Extract the (X, Y) coordinate from the center of the cell holding the provided text.  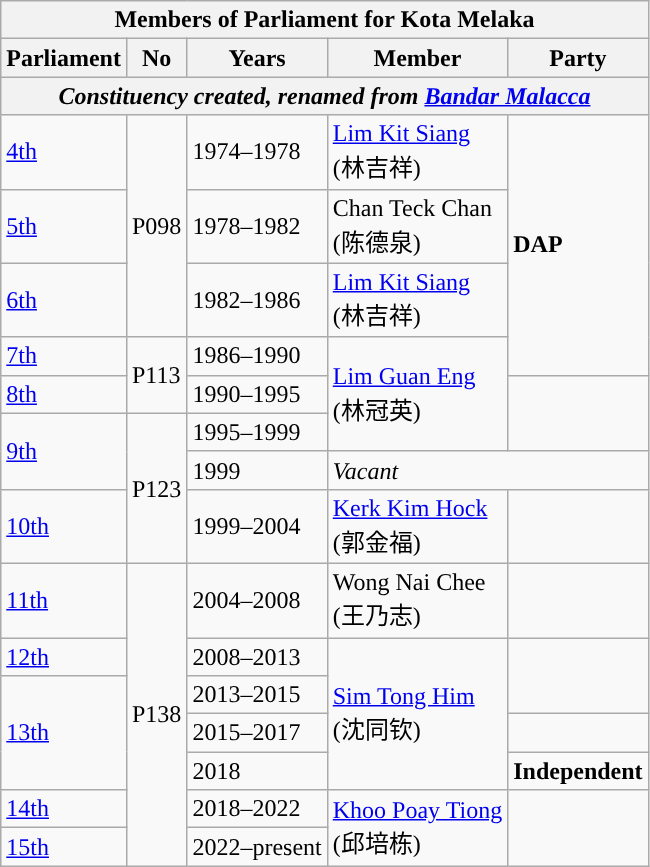
9th (64, 451)
1974–1978 (257, 152)
2018 (257, 771)
1978–1982 (257, 226)
Independent (578, 771)
Constituency created, renamed from Bandar Malacca (324, 96)
10th (64, 526)
Khoo Poay Tiong (邱培栋) (417, 828)
Lim Guan Eng (林冠英) (417, 394)
15th (64, 847)
2008–2013 (257, 657)
13th (64, 733)
Member (417, 58)
2022–present (257, 847)
1990–1995 (257, 394)
4th (64, 152)
Parliament (64, 58)
2015–2017 (257, 733)
1986–1990 (257, 356)
P138 (156, 714)
14th (64, 809)
P098 (156, 226)
P123 (156, 488)
Years (257, 58)
No (156, 58)
1999–2004 (257, 526)
12th (64, 657)
2004–2008 (257, 600)
Party (578, 58)
6th (64, 300)
Wong Nai Chee (王乃志) (417, 600)
2013–2015 (257, 695)
5th (64, 226)
2018–2022 (257, 809)
Vacant (488, 470)
Kerk Kim Hock (郭金福) (417, 526)
1995–1999 (257, 432)
8th (64, 394)
Members of Parliament for Kota Melaka (324, 20)
Sim Tong Him (沈同钦) (417, 714)
P113 (156, 375)
1999 (257, 470)
11th (64, 600)
1982–1986 (257, 300)
7th (64, 356)
Chan Teck Chan (陈德泉) (417, 226)
DAP (578, 245)
